Identify which cell holds the provided text, then report its (x, y) central coordinate. 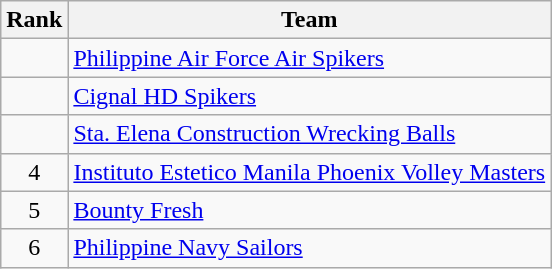
Cignal HD Spikers (310, 96)
6 (34, 248)
Sta. Elena Construction Wrecking Balls (310, 134)
Team (310, 20)
Philippine Air Force Air Spikers (310, 58)
5 (34, 210)
Philippine Navy Sailors (310, 248)
Rank (34, 20)
Instituto Estetico Manila Phoenix Volley Masters (310, 172)
4 (34, 172)
Bounty Fresh (310, 210)
